Identify which cell holds the provided text, then report its (x, y) central coordinate. 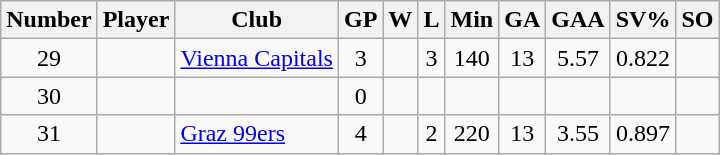
GA (522, 20)
0 (360, 96)
4 (360, 134)
Club (257, 20)
140 (472, 58)
Graz 99ers (257, 134)
L (432, 20)
5.57 (578, 58)
W (400, 20)
GAA (578, 20)
2 (432, 134)
29 (49, 58)
0.822 (643, 58)
3.55 (578, 134)
GP (360, 20)
30 (49, 96)
Player (136, 20)
220 (472, 134)
0.897 (643, 134)
SO (698, 20)
Min (472, 20)
31 (49, 134)
Number (49, 20)
Vienna Capitals (257, 58)
SV% (643, 20)
